Detect which cell encompasses the target text, then output its (X, Y) center coordinate. 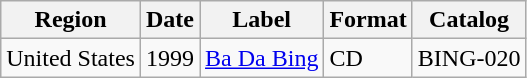
CD (368, 58)
Region (71, 20)
United States (71, 58)
1999 (170, 58)
Catalog (469, 20)
BING-020 (469, 58)
Format (368, 20)
Label (262, 20)
Ba Da Bing (262, 58)
Date (170, 20)
